Detect which cell encompasses the target text, then output its (x, y) center coordinate. 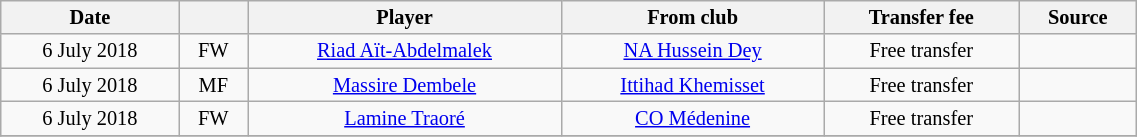
MF (213, 85)
From club (693, 17)
Massire Dembele (405, 85)
Lamine Traoré (405, 118)
Transfer fee (922, 17)
NA Hussein Dey (693, 51)
Player (405, 17)
Date (90, 17)
CO Médenine (693, 118)
Ittihad Khemisset (693, 85)
Riad Aït-Abdelmalek (405, 51)
Source (1078, 17)
